Identify which cell holds the provided text, then report its [X, Y] central coordinate. 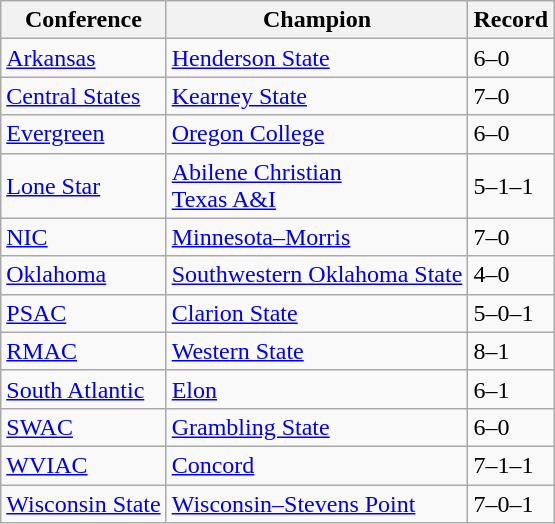
5–1–1 [511, 186]
Wisconsin State [84, 503]
7–1–1 [511, 465]
Central States [84, 96]
NIC [84, 237]
Minnesota–Morris [317, 237]
Arkansas [84, 58]
South Atlantic [84, 389]
Conference [84, 20]
Clarion State [317, 313]
Evergreen [84, 134]
Oklahoma [84, 275]
Kearney State [317, 96]
Oregon College [317, 134]
Elon [317, 389]
WVIAC [84, 465]
Abilene ChristianTexas A&I [317, 186]
7–0–1 [511, 503]
4–0 [511, 275]
5–0–1 [511, 313]
Concord [317, 465]
Lone Star [84, 186]
Wisconsin–Stevens Point [317, 503]
Grambling State [317, 427]
RMAC [84, 351]
SWAC [84, 427]
Southwestern Oklahoma State [317, 275]
PSAC [84, 313]
Record [511, 20]
Henderson State [317, 58]
8–1 [511, 351]
6–1 [511, 389]
Western State [317, 351]
Champion [317, 20]
